Output the [x, y] coordinate of the center of the cell containing the given text.  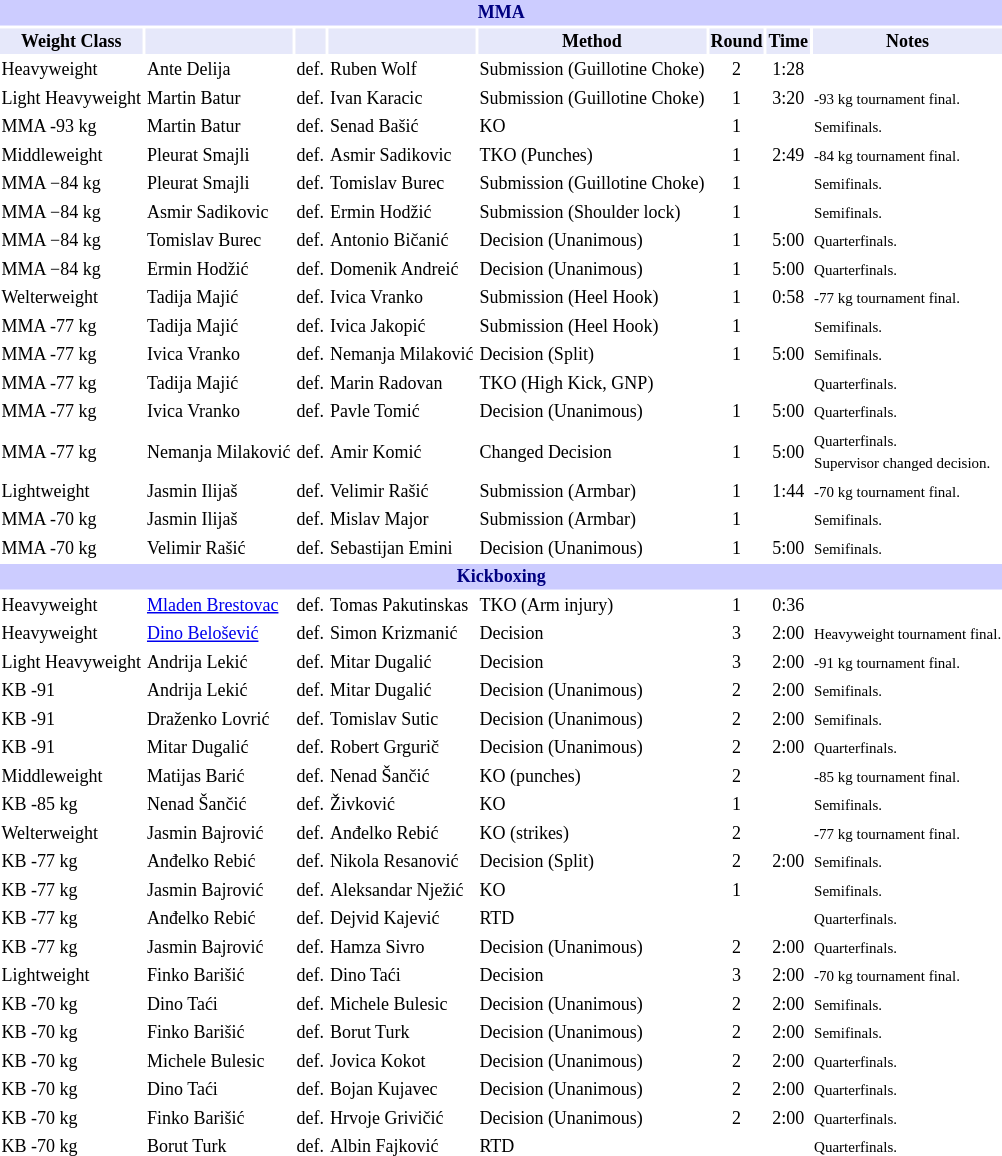
1:28 [788, 70]
Živković [401, 805]
3:20 [788, 99]
Robert Grgurič [401, 748]
Senad Bašić [401, 127]
Mladen Brestovac [218, 605]
RTD [592, 919]
MMA -93 kg [71, 127]
Pavle Tomić [401, 412]
Tomislav Sutic [401, 719]
Ruben Wolf [401, 70]
Borut Turk [401, 1033]
Submission (Shoulder lock) [592, 213]
Mislav Major [401, 520]
Hrvoje Grivičić [401, 1119]
Aleksandar Nježić [401, 891]
Round [736, 41]
Bojan Kujavec [401, 1090]
KO (strikes) [592, 833]
0:58 [788, 298]
Antonio Bičanić [401, 241]
Domenik Andreić [401, 269]
1:44 [788, 491]
Changed Decision [592, 452]
KO (punches) [592, 777]
Nikola Resanović [401, 862]
Matijas Barić [218, 777]
Ante Delija [218, 70]
Method [592, 41]
TKO (Arm injury) [592, 605]
Simon Krizmanić [401, 634]
Jovica Kokot [401, 1061]
2:49 [788, 155]
Sebastijan Emini [401, 549]
Tomas Pakutinskas [401, 605]
0:36 [788, 605]
Marin Radovan [401, 383]
TKO (High Kick, GNP) [592, 383]
Time [788, 41]
Dejvid Kajević [401, 919]
Ivica Jakopić [401, 327]
Weight Class [71, 41]
Ivan Karacic [401, 99]
Dino Belošević [218, 634]
KB -85 kg [71, 805]
Draženko Lovrić [218, 719]
TKO (Punches) [592, 155]
Hamza Sivro [401, 947]
Amir Komić [401, 452]
